Identify which cell holds the provided text, then report its [x, y] central coordinate. 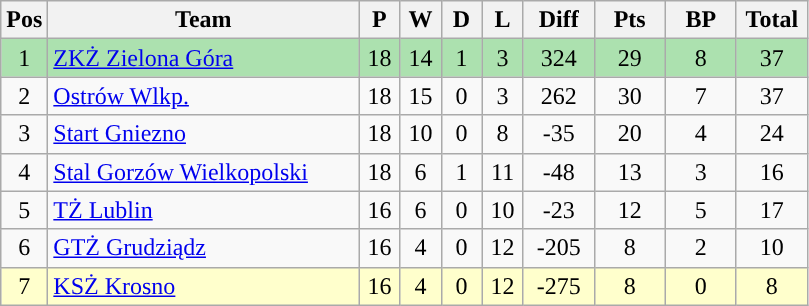
W [420, 20]
Pts [630, 20]
-275 [558, 286]
ZKŻ Zielona Góra [204, 58]
Start Gniezno [204, 134]
262 [558, 96]
17 [772, 210]
KSŻ Krosno [204, 286]
-205 [558, 248]
Team [204, 20]
11 [502, 172]
324 [558, 58]
Stal Gorzów Wielkopolski [204, 172]
-35 [558, 134]
Total [772, 20]
29 [630, 58]
GTŻ Grudziądz [204, 248]
Pos [24, 20]
Diff [558, 20]
20 [630, 134]
P [380, 20]
-48 [558, 172]
-23 [558, 210]
30 [630, 96]
D [462, 20]
13 [630, 172]
BP [700, 20]
L [502, 20]
14 [420, 58]
24 [772, 134]
15 [420, 96]
TŻ Lublin [204, 210]
Ostrów Wlkp. [204, 96]
